Return [x, y] of the center of cell containing provided text 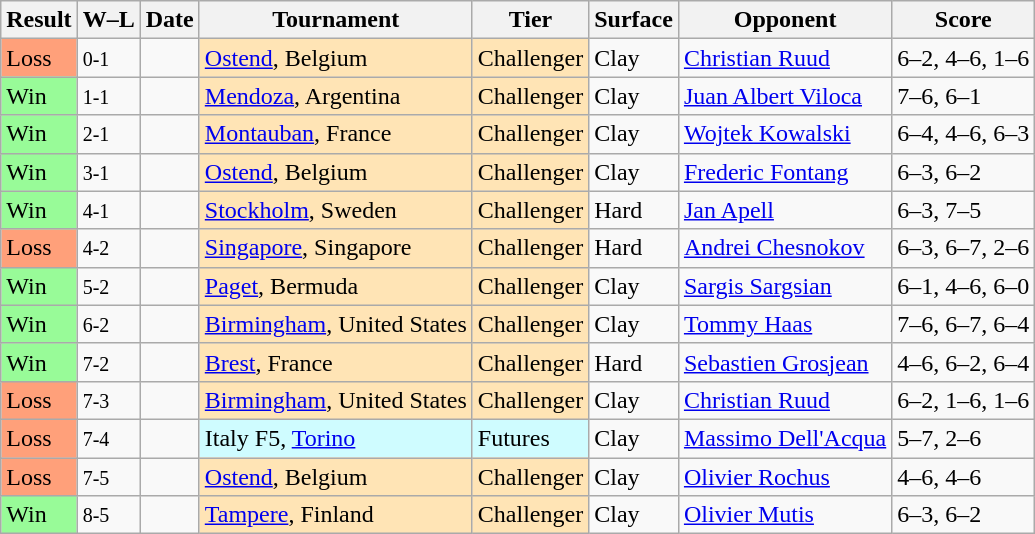
1-1 [108, 96]
Juan Albert Viloca [784, 96]
3-1 [108, 172]
7–6, 6–1 [964, 96]
Jan Apell [784, 210]
Olivier Rochus [784, 477]
Date [170, 20]
4-2 [108, 248]
Sebastien Grosjean [784, 362]
Opponent [784, 20]
8-5 [108, 515]
Tier [530, 20]
Stockholm, Sweden [336, 210]
6–3, 6–7, 2–6 [964, 248]
7-4 [108, 438]
7-2 [108, 362]
6–4, 4–6, 6–3 [964, 134]
7-3 [108, 400]
0-1 [108, 58]
Result [39, 20]
6–2, 1–6, 1–6 [964, 400]
6-2 [108, 324]
Paget, Bermuda [336, 286]
Tampere, Finland [336, 515]
Massimo Dell'Acqua [784, 438]
Futures [530, 438]
Singapore, Singapore [336, 248]
7-5 [108, 477]
4-1 [108, 210]
Surface [634, 20]
Tournament [336, 20]
Wojtek Kowalski [784, 134]
Mendoza, Argentina [336, 96]
5-2 [108, 286]
6–3, 7–5 [964, 210]
Sargis Sargsian [784, 286]
Andrei Chesnokov [784, 248]
Olivier Mutis [784, 515]
Brest, France [336, 362]
Tommy Haas [784, 324]
W–L [108, 20]
6–2, 4–6, 1–6 [964, 58]
Montauban, France [336, 134]
2-1 [108, 134]
Frederic Fontang [784, 172]
Italy F5, Torino [336, 438]
4–6, 6–2, 6–4 [964, 362]
6–1, 4–6, 6–0 [964, 286]
Score [964, 20]
7–6, 6–7, 6–4 [964, 324]
4–6, 4–6 [964, 477]
5–7, 2–6 [964, 438]
